Pinpoint the cell where the given text exists, returning its (x, y) midpoint coordinate. 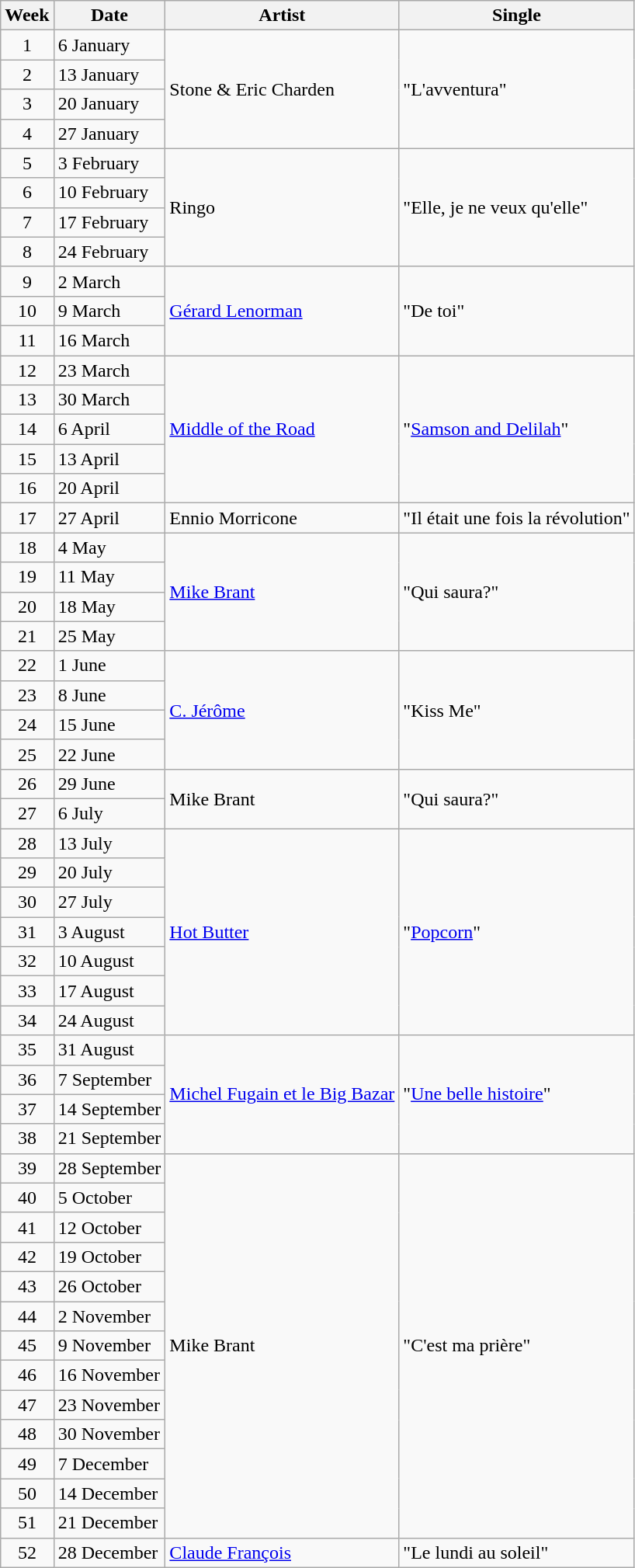
10 (27, 311)
27 (27, 813)
15 (27, 459)
31 August (109, 1050)
33 (27, 991)
8 (27, 252)
7 (27, 222)
1 June (109, 666)
34 (27, 1020)
16 (27, 488)
19 (27, 577)
46 (27, 1375)
5 (27, 163)
"Popcorn" (517, 931)
25 (27, 754)
17 February (109, 222)
10 August (109, 961)
Single (517, 16)
43 (27, 1286)
13 July (109, 843)
7 September (109, 1080)
1 (27, 45)
27 April (109, 518)
"Il était une fois la révolution" (517, 518)
C. Jérôme (283, 710)
3 (27, 104)
Stone & Eric Charden (283, 89)
48 (27, 1434)
14 September (109, 1109)
29 (27, 873)
18 May (109, 607)
6 July (109, 813)
27 January (109, 134)
26 (27, 784)
42 (27, 1257)
"Kiss Me" (517, 710)
"Le lundi au soleil" (517, 1552)
3 February (109, 163)
2 (27, 75)
4 (27, 134)
16 November (109, 1375)
Middle of the Road (283, 429)
41 (27, 1227)
45 (27, 1346)
20 January (109, 104)
27 July (109, 902)
"C'est ma prière" (517, 1345)
10 February (109, 193)
24 February (109, 252)
30 March (109, 400)
28 September (109, 1168)
Week (27, 16)
"De toi" (517, 311)
"L'avventura" (517, 89)
2 November (109, 1316)
39 (27, 1168)
15 June (109, 725)
Claude François (283, 1552)
"Samson and Delilah" (517, 429)
13 (27, 400)
17 (27, 518)
Artist (283, 16)
21 December (109, 1523)
49 (27, 1464)
12 October (109, 1227)
16 March (109, 340)
2 March (109, 281)
36 (27, 1080)
28 December (109, 1552)
Ennio Morricone (283, 518)
6 April (109, 429)
30 November (109, 1434)
50 (27, 1493)
19 October (109, 1257)
7 December (109, 1464)
38 (27, 1139)
24 August (109, 1020)
44 (27, 1316)
32 (27, 961)
Ringo (283, 207)
47 (27, 1405)
40 (27, 1198)
52 (27, 1552)
9 (27, 281)
9 March (109, 311)
18 (27, 548)
13 January (109, 75)
31 (27, 932)
14 December (109, 1493)
21 (27, 636)
5 October (109, 1198)
14 (27, 429)
Date (109, 16)
4 May (109, 548)
Gérard Lenorman (283, 311)
9 November (109, 1346)
12 (27, 370)
6 January (109, 45)
3 August (109, 932)
20 (27, 607)
"Une belle histoire" (517, 1094)
20 July (109, 873)
24 (27, 725)
17 August (109, 991)
20 April (109, 488)
37 (27, 1109)
28 (27, 843)
"Elle, je ne veux qu'elle" (517, 207)
23 March (109, 370)
6 (27, 193)
30 (27, 902)
26 October (109, 1286)
51 (27, 1523)
11 May (109, 577)
23 November (109, 1405)
Michel Fugain et le Big Bazar (283, 1094)
8 June (109, 695)
25 May (109, 636)
22 (27, 666)
11 (27, 340)
23 (27, 695)
35 (27, 1050)
22 June (109, 754)
21 September (109, 1139)
13 April (109, 459)
29 June (109, 784)
Hot Butter (283, 931)
